Return [x, y] of the center of cell containing provided text 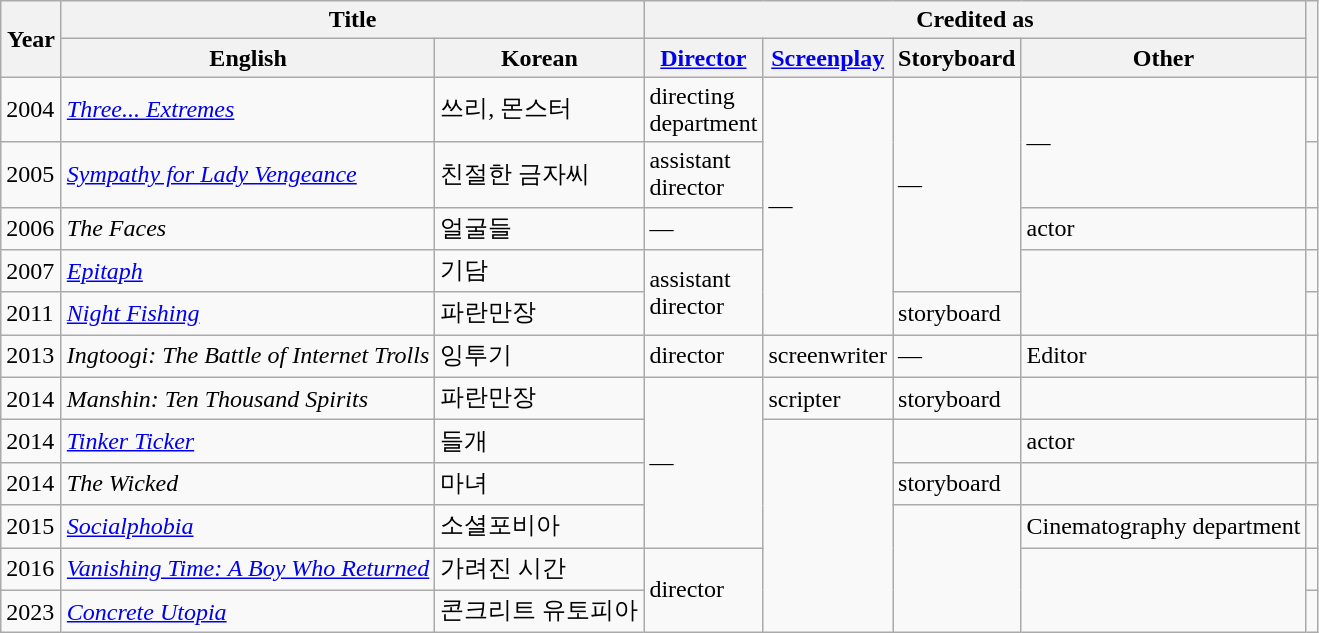
콘크리트 유토피아 [540, 612]
2023 [32, 612]
Title [352, 20]
쓰리, 몬스터 [540, 110]
Three... Extremes [248, 110]
2005 [32, 174]
Socialphobia [248, 526]
screenwriter [828, 356]
Credited as [975, 20]
2004 [32, 110]
Night Fishing [248, 314]
2016 [32, 570]
소셜포비아 [540, 526]
The Wicked [248, 484]
Cinematography department [1164, 526]
2015 [32, 526]
English [248, 58]
Tinker Ticker [248, 442]
얼굴들 [540, 228]
마녀 [540, 484]
directing department [704, 110]
Korean [540, 58]
Director [704, 58]
Screenplay [828, 58]
잉투기 [540, 356]
Manshin: Ten Thousand Spirits [248, 398]
Epitaph [248, 272]
2011 [32, 314]
Sympathy for Lady Vengeance [248, 174]
기담 [540, 272]
2006 [32, 228]
Ingtoogi: The Battle of Internet Trolls [248, 356]
The Faces [248, 228]
Concrete Utopia [248, 612]
scripter [828, 398]
Year [32, 39]
2007 [32, 272]
2013 [32, 356]
Other [1164, 58]
들개 [540, 442]
Storyboard [957, 58]
친절한 금자씨 [540, 174]
Vanishing Time: A Boy Who Returned [248, 570]
가려진 시간 [540, 570]
Editor [1164, 356]
